For the text-containing cell, return its midpoint in (X, Y) coordinate format. 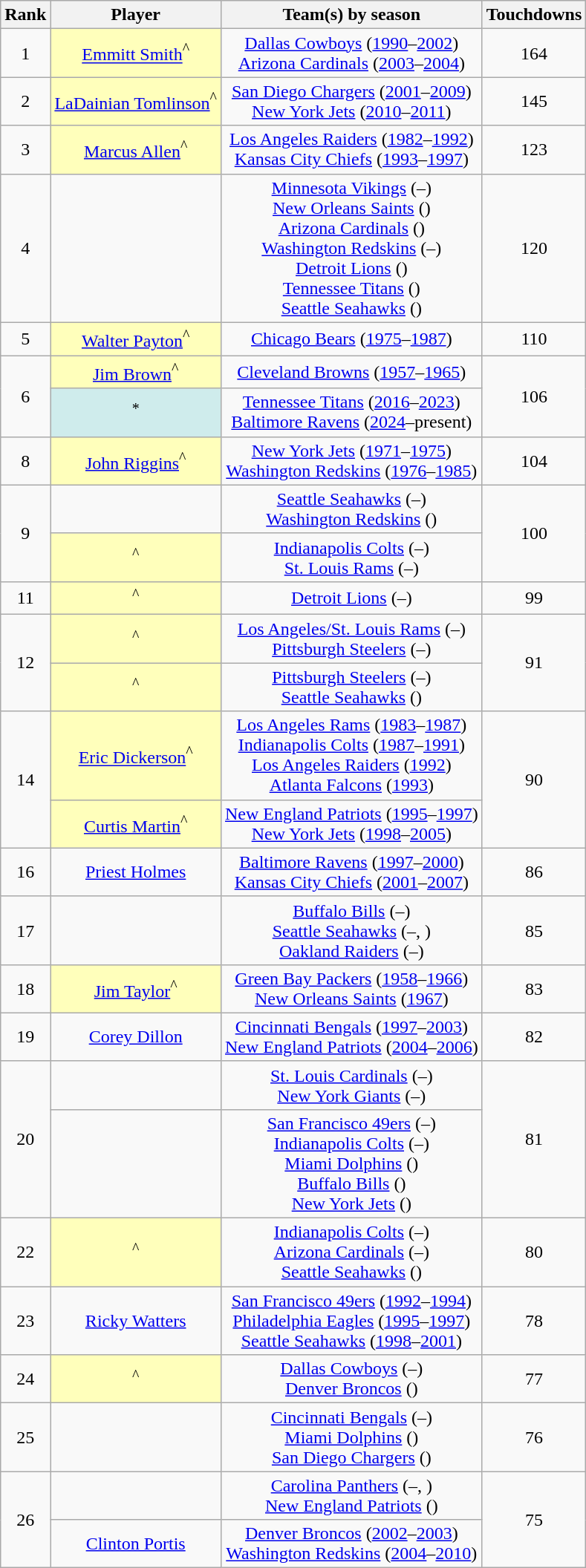
1 (25, 53)
110 (534, 339)
Cincinnati Bengals (–)Miami Dolphins ()San Diego Chargers () (351, 1437)
83 (534, 989)
2 (25, 101)
Ricky Watters (136, 1321)
164 (534, 53)
11 (25, 598)
Los Angeles Raiders (1982–1992)Kansas City Chiefs (1993–1997) (351, 150)
75 (534, 1520)
3 (25, 150)
22 (25, 1252)
104 (534, 460)
John Riggins^ (136, 460)
Los Angeles Rams (1983–1987)Indianapolis Colts (1987–1991)Los Angeles Raiders (1992)Atlanta Falcons (1993) (351, 756)
Rank (25, 15)
Denver Broncos (2002–2003)Washington Redskins (2004–2010) (351, 1544)
9 (25, 533)
Dallas Cowboys (1990–2002)Arizona Cardinals (2003–2004) (351, 53)
Minnesota Vikings (–)New Orleans Saints ()Arizona Cardinals ()Washington Redskins (–)Detroit Lions ()Tennessee Titans ()Seattle Seahawks () (351, 248)
Tennessee Titans (2016–2023)Baltimore Ravens (2024–present) (351, 413)
19 (25, 1036)
Indianapolis Colts (–)Arizona Cardinals (–)Seattle Seahawks () (351, 1252)
6 (25, 396)
New York Jets (1971–1975)Washington Redskins (1976–1985) (351, 460)
76 (534, 1437)
Clinton Portis (136, 1544)
Seattle Seahawks (–)Washington Redskins () (351, 509)
77 (534, 1379)
86 (534, 872)
82 (534, 1036)
Cleveland Browns (1957–1965) (351, 373)
Walter Payton^ (136, 339)
Emmitt Smith^ (136, 53)
* (136, 413)
99 (534, 598)
San Francisco 49ers (1992–1994)Philadelphia Eagles (1995–1997)Seattle Seahawks (1998–2001) (351, 1321)
Carolina Panthers (–, )New England Patriots () (351, 1495)
Pittsburgh Steelers (–)Seattle Seahawks () (351, 687)
81 (534, 1139)
Marcus Allen^ (136, 150)
Detroit Lions (–) (351, 598)
123 (534, 150)
80 (534, 1252)
91 (534, 663)
18 (25, 989)
Cincinnati Bengals (1997–2003)New England Patriots (2004–2006) (351, 1036)
Jim Brown^ (136, 373)
Touchdowns (534, 15)
16 (25, 872)
8 (25, 460)
26 (25, 1520)
Dallas Cowboys (–)Denver Broncos () (351, 1379)
100 (534, 533)
17 (25, 930)
Indianapolis Colts (–)St. Louis Rams (–) (351, 557)
120 (534, 248)
12 (25, 663)
San Francisco 49ers (–)Indianapolis Colts (–)Miami Dolphins ()Buffalo Bills ()New York Jets () (351, 1164)
4 (25, 248)
Player (136, 15)
Los Angeles/St. Louis Rams (–)Pittsburgh Steelers (–) (351, 638)
145 (534, 101)
Team(s) by season (351, 15)
5 (25, 339)
20 (25, 1139)
Green Bay Packers (1958–1966)New Orleans Saints (1967) (351, 989)
San Diego Chargers (2001–2009)New York Jets (2010–2011) (351, 101)
Buffalo Bills (–)Seattle Seahawks (–, )Oakland Raiders (–) (351, 930)
Curtis Martin^ (136, 824)
LaDainian Tomlinson^ (136, 101)
Chicago Bears (1975–1987) (351, 339)
25 (25, 1437)
85 (534, 930)
Baltimore Ravens (1997–2000)Kansas City Chiefs (2001–2007) (351, 872)
90 (534, 780)
78 (534, 1321)
Corey Dillon (136, 1036)
St. Louis Cardinals (–)New York Giants (–) (351, 1085)
106 (534, 396)
23 (25, 1321)
14 (25, 780)
Eric Dickerson^ (136, 756)
Priest Holmes (136, 872)
New England Patriots (1995–1997)New York Jets (1998–2005) (351, 824)
24 (25, 1379)
Jim Taylor^ (136, 989)
